Determine the (X, Y) coordinate at the center of the cell enclosing the given text.  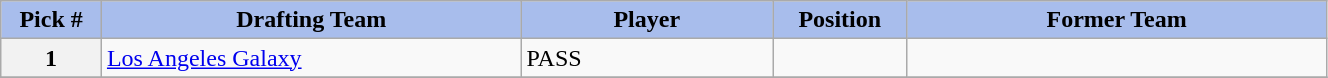
Position (840, 20)
Player (647, 20)
PASS (647, 58)
Los Angeles Galaxy (311, 58)
1 (52, 58)
Former Team (1117, 20)
Drafting Team (311, 20)
Pick # (52, 20)
